For the text-containing cell, return its midpoint in (x, y) coordinate format. 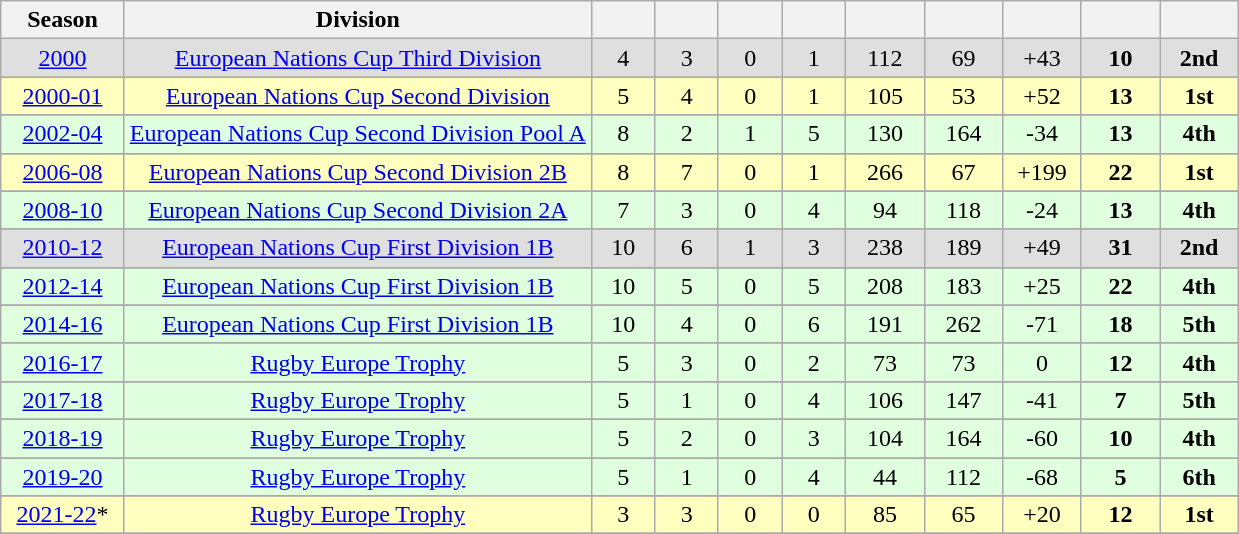
2008-10 (63, 210)
262 (964, 324)
31 (1120, 248)
2018-19 (63, 438)
2010-12 (63, 248)
208 (886, 286)
65 (964, 515)
2002-04 (63, 134)
147 (964, 400)
+20 (1042, 515)
+49 (1042, 248)
118 (964, 210)
191 (886, 324)
104 (886, 438)
European Nations Cup Second Division 2A (358, 210)
European Nations Cup Second Division (358, 96)
238 (886, 248)
European Nations Cup Second Division 2B (358, 172)
European Nations Cup Second Division Pool A (358, 134)
2014-16 (63, 324)
6th (1200, 477)
Division (358, 20)
-60 (1042, 438)
2017-18 (63, 400)
18 (1120, 324)
94 (886, 210)
+25 (1042, 286)
105 (886, 96)
85 (886, 515)
Season (63, 20)
130 (886, 134)
2000-01 (63, 96)
-24 (1042, 210)
2012-14 (63, 286)
-41 (1042, 400)
-34 (1042, 134)
-71 (1042, 324)
2006-08 (63, 172)
2016-17 (63, 362)
53 (964, 96)
183 (964, 286)
106 (886, 400)
+43 (1042, 58)
European Nations Cup Third Division (358, 58)
67 (964, 172)
266 (886, 172)
+52 (1042, 96)
2000 (63, 58)
69 (964, 58)
189 (964, 248)
-68 (1042, 477)
44 (886, 477)
2019-20 (63, 477)
+199 (1042, 172)
2021-22* (63, 515)
